Find where the given text appears and provide that cell's center as [X, Y] coordinate. 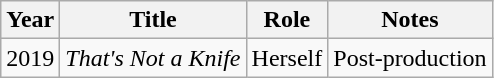
2019 [30, 58]
Herself [287, 58]
That's Not a Knife [153, 58]
Year [30, 20]
Post-production [410, 58]
Role [287, 20]
Notes [410, 20]
Title [153, 20]
